Output the (x, y) coordinate of the center of the cell containing the given text.  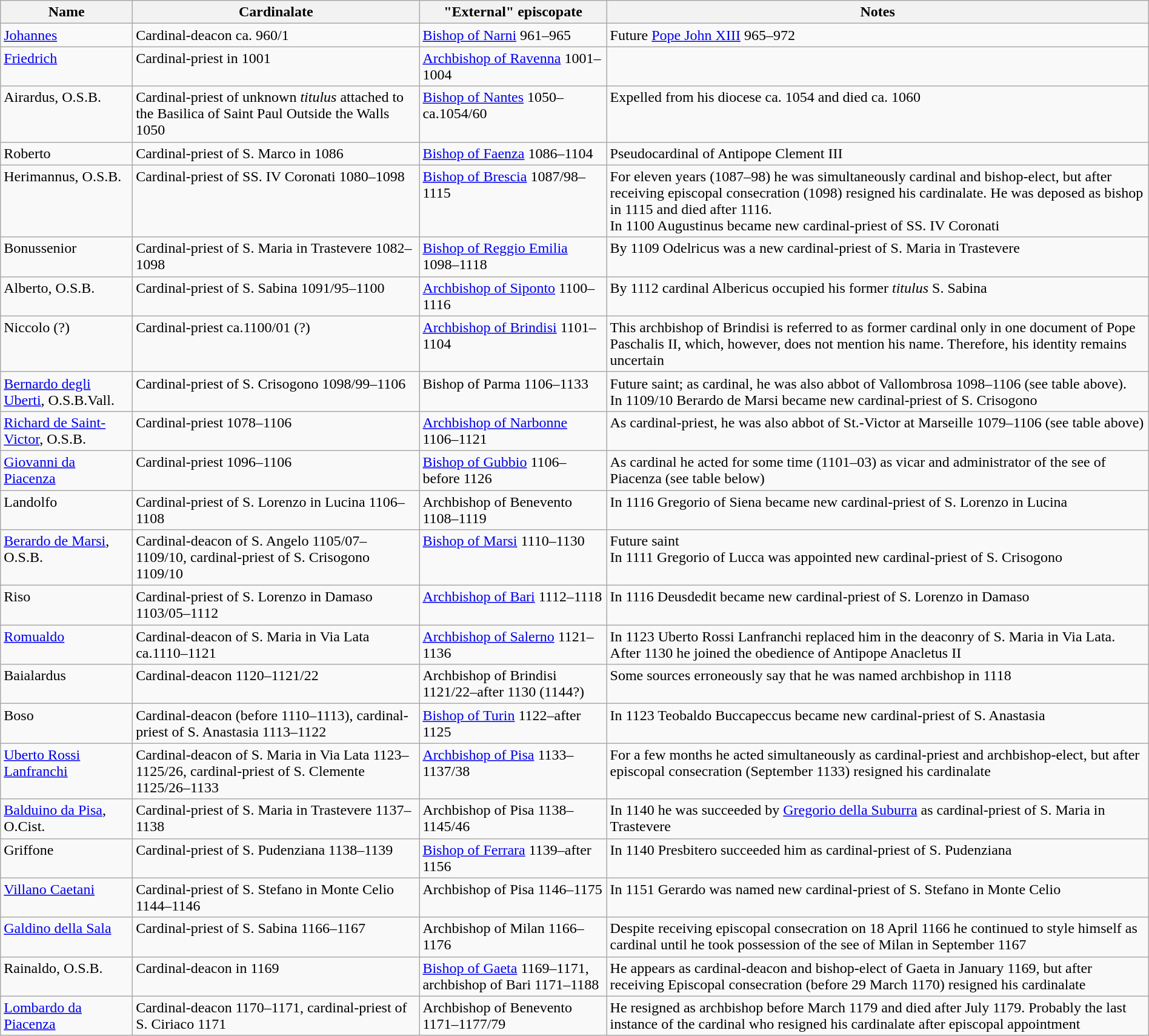
Cardinal-deacon in 1169 (276, 976)
Giovanni da Piacenza (67, 470)
Lombardo da Piacenza (67, 1016)
In 1116 Deusdedit became new cardinal-priest of S. Lorenzo in Damaso (878, 605)
Cardinal-priest of S. Sabina 1166–1167 (276, 937)
Bishop of Marsi 1110–1130 (513, 558)
Bishop of Faenza 1086–1104 (513, 153)
Romualdo (67, 645)
Bishop of Brescia 1087/98–1115 (513, 201)
Bishop of Reggio Emilia 1098–1118 (513, 257)
In 1151 Gerardo was named new cardinal-priest of S. Stefano in Monte Celio (878, 897)
Cardinal-deacon 1170–1171, cardinal-priest of S. Ciriaco 1171 (276, 1016)
Archbishop of Milan 1166–1176 (513, 937)
Herimannus, O.S.B. (67, 201)
Rainaldo, O.S.B. (67, 976)
In 1140 Presbitero succeeded him as cardinal-priest of S. Pudenziana (878, 858)
In 1123 Uberto Rossi Lanfranchi replaced him in the deaconry of S. Maria in Via Lata. After 1130 he joined the obedience of Antipope Anacletus II (878, 645)
Some sources erroneously say that he was named archbishop in 1118 (878, 684)
Archbishop of Narbonne 1106–1121 (513, 430)
Cardinal-priest of S. Maria in Trastevere 1082–1098 (276, 257)
Archbishop of Salerno 1121–1136 (513, 645)
Cardinal-priest 1078–1106 (276, 430)
Villano Caetani (67, 897)
Archbishop of Bari 1112–1118 (513, 605)
Future Pope John XIII 965–972 (878, 35)
Expelled from his diocese ca. 1054 and died ca. 1060 (878, 114)
Boso (67, 724)
Cardinal-priest of S. Pudenziana 1138–1139 (276, 858)
Cardinal-deacon of S. Angelo 1105/07–1109/10, cardinal-priest of S. Crisogono 1109/10 (276, 558)
Cardinal-deacon of S. Maria in Via Lata 1123–1125/26, cardinal-priest of S. Clemente 1125/26–1133 (276, 771)
Bishop of Ferrara 1139–after 1156 (513, 858)
Archbishop of Brindisi 1121/22–after 1130 (1144?) (513, 684)
Friedrich (67, 67)
Cardinal-deacon 1120–1121/22 (276, 684)
Cardinal-priest of S. Marco in 1086 (276, 153)
Bonussenior (67, 257)
Balduino da Pisa, O.Cist. (67, 818)
Archbishop of Pisa 1138–1145/46 (513, 818)
Johannes (67, 35)
Cardinal-priest of S. Maria in Trastevere 1137–1138 (276, 818)
Baialardus (67, 684)
Cardinal-deacon ca. 960/1 (276, 35)
Cardinal-priest of S. Stefano in Monte Celio 1144–1146 (276, 897)
Galdino della Sala (67, 937)
Bishop of Nantes 1050–ca.1054/60 (513, 114)
Niccolo (?) (67, 344)
Bishop of Parma 1106–1133 (513, 392)
Landolfo (67, 509)
Cardinal-deacon (before 1110–1113), cardinal-priest of S. Anastasia 1113–1122 (276, 724)
Pseudocardinal of Antipope Clement III (878, 153)
Bishop of Turin 1122–after 1125 (513, 724)
Name (67, 12)
Bishop of Gubbio 1106–before 1126 (513, 470)
Bernardo degli Uberti, O.S.B.Vall. (67, 392)
Cardinalate (276, 12)
Richard de Saint-Victor, O.S.B. (67, 430)
Cardinal-priest of S. Lorenzo in Damaso 1103/05–1112 (276, 605)
Cardinal-priest ca.1100/01 (?) (276, 344)
Berardo de Marsi, O.S.B. (67, 558)
By 1112 cardinal Albericus occupied his former titulus S. Sabina (878, 296)
Archbishop of Benevento 1108–1119 (513, 509)
Alberto, O.S.B. (67, 296)
Cardinal-priest of S. Crisogono 1098/99–1106 (276, 392)
Archbishop of Benevento 1171–1177/79 (513, 1016)
Uberto Rossi Lanfranchi (67, 771)
Roberto (67, 153)
Cardinal-priest of S. Sabina 1091/95–1100 (276, 296)
Airardus, O.S.B. (67, 114)
Notes (878, 12)
In 1123 Teobaldo Buccapeccus became new cardinal-priest of S. Anastasia (878, 724)
In 1116 Gregorio of Siena became new cardinal-priest of S. Lorenzo in Lucina (878, 509)
Archbishop of Brindisi 1101–1104 (513, 344)
Cardinal-deacon of S. Maria in Via Lata ca.1110–1121 (276, 645)
As cardinal he acted for some time (1101–03) as vicar and administrator of the see of Piacenza (see table below) (878, 470)
Bishop of Gaeta 1169–1171, archbishop of Bari 1171–1188 (513, 976)
Archbishop of Pisa 1146–1175 (513, 897)
"External" episcopate (513, 12)
Archbishop of Siponto 1100–1116 (513, 296)
Griffone (67, 858)
Future saintIn 1111 Gregorio of Lucca was appointed new cardinal-priest of S. Crisogono (878, 558)
Cardinal-priest of SS. IV Coronati 1080–1098 (276, 201)
Archbishop of Pisa 1133–1137/38 (513, 771)
Cardinal-priest of S. Lorenzo in Lucina 1106–1108 (276, 509)
Riso (67, 605)
Cardinal-priest 1096–1106 (276, 470)
As cardinal-priest, he was also abbot of St.-Victor at Marseille 1079–1106 (see table above) (878, 430)
By 1109 Odelricus was a new cardinal-priest of S. Maria in Trastevere (878, 257)
Archbishop of Ravenna 1001–1004 (513, 67)
Cardinal-priest of unknown titulus attached to the Basilica of Saint Paul Outside the Walls 1050 (276, 114)
In 1140 he was succeeded by Gregorio della Suburra as cardinal-priest of S. Maria in Trastevere (878, 818)
Cardinal-priest in 1001 (276, 67)
Bishop of Narni 961–965 (513, 35)
